From the cell containing the given text, extract its center point as (x, y) coordinate. 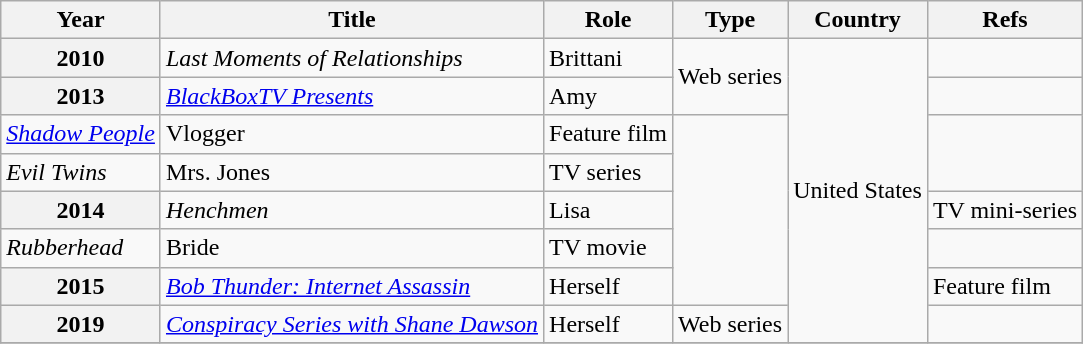
TV movie (608, 248)
TV series (608, 172)
United States (858, 191)
Conspiracy Series with Shane Dawson (352, 324)
Bob Thunder: Internet Assassin (352, 286)
Shadow People (81, 134)
2019 (81, 324)
Lisa (608, 210)
2010 (81, 58)
Year (81, 20)
Vlogger (352, 134)
Amy (608, 96)
2015 (81, 286)
Rubberhead (81, 248)
Last Moments of Relationships (352, 58)
Bride (352, 248)
Role (608, 20)
Mrs. Jones (352, 172)
Evil Twins (81, 172)
BlackBoxTV Presents (352, 96)
Country (858, 20)
TV mini-series (1004, 210)
2013 (81, 96)
2014 (81, 210)
Refs (1004, 20)
Henchmen (352, 210)
Title (352, 20)
Brittani (608, 58)
Type (730, 20)
